Scan for the cell matching the given text and deliver its (X, Y) coordinate at center. 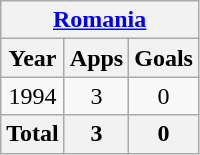
Romania (100, 20)
Year (33, 58)
Goals (164, 58)
1994 (33, 96)
Apps (96, 58)
Total (33, 134)
